Search for the cell housing the specified text and yield its (x, y) center coordinate. 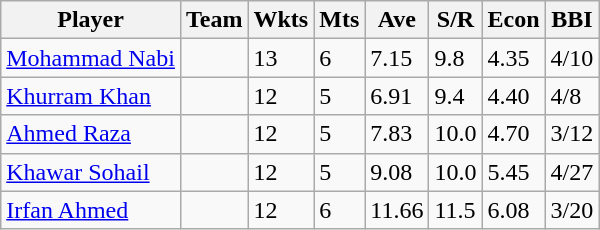
9.8 (456, 58)
4/27 (572, 172)
Mohammad Nabi (91, 58)
Player (91, 20)
6.91 (397, 96)
6.08 (514, 210)
Khawar Sohail (91, 172)
11.66 (397, 210)
4/10 (572, 58)
4.35 (514, 58)
4.40 (514, 96)
Wkts (281, 20)
Ahmed Raza (91, 134)
S/R (456, 20)
3/12 (572, 134)
Irfan Ahmed (91, 210)
9.4 (456, 96)
7.83 (397, 134)
9.08 (397, 172)
Team (214, 20)
Mts (340, 20)
5.45 (514, 172)
11.5 (456, 210)
13 (281, 58)
4.70 (514, 134)
Ave (397, 20)
4/8 (572, 96)
7.15 (397, 58)
Khurram Khan (91, 96)
3/20 (572, 210)
Econ (514, 20)
BBI (572, 20)
